Scan for the cell matching the given text and deliver its (x, y) coordinate at center. 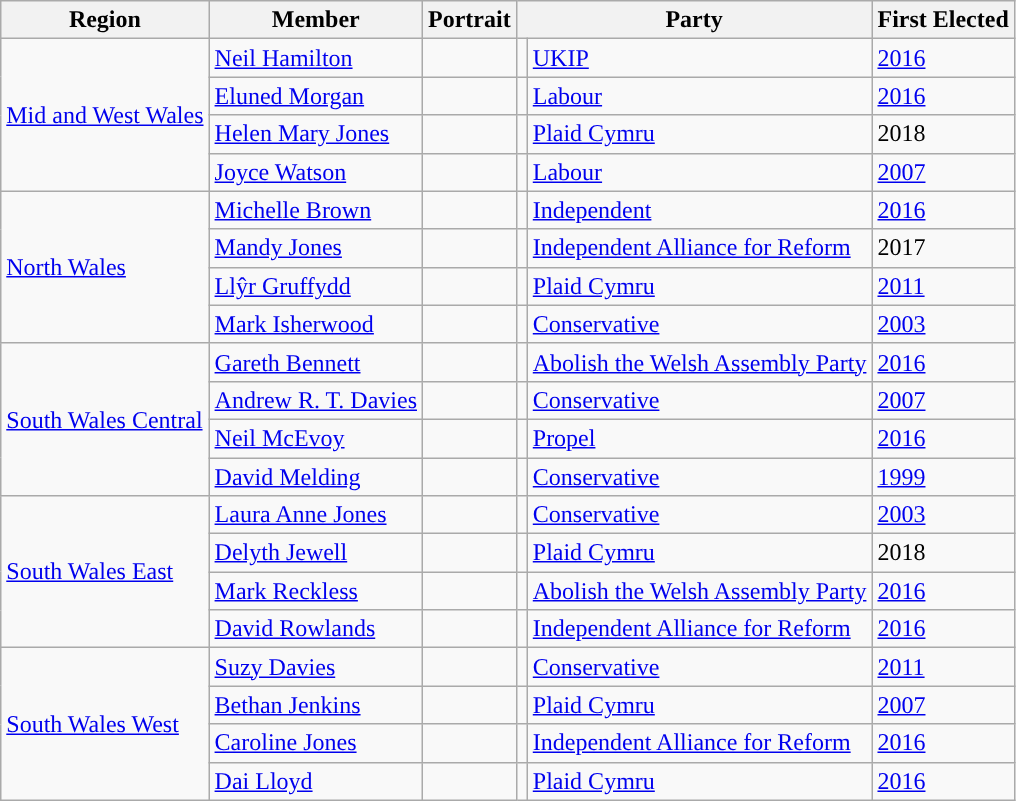
Neil McEvoy (316, 438)
2017 (943, 248)
Joyce Watson (316, 172)
First Elected (943, 20)
Mandy Jones (316, 248)
Delyth Jewell (316, 553)
Party (694, 20)
Member (316, 20)
Portrait (470, 20)
Helen Mary Jones (316, 134)
Caroline Jones (316, 743)
South Wales West (105, 724)
Michelle Brown (316, 210)
David Rowlands (316, 629)
North Wales (105, 267)
Region (105, 20)
1999 (943, 477)
Mark Reckless (316, 591)
South Wales Central (105, 419)
Independent (700, 210)
Mid and West Wales (105, 115)
Dai Lloyd (316, 781)
Bethan Jenkins (316, 705)
Eluned Morgan (316, 96)
Neil Hamilton (316, 58)
David Melding (316, 477)
Llŷr Gruffydd (316, 286)
Laura Anne Jones (316, 515)
Gareth Bennett (316, 362)
Andrew R. T. Davies (316, 400)
UKIP (700, 58)
Mark Isherwood (316, 324)
Suzy Davies (316, 667)
Propel (700, 438)
South Wales East (105, 572)
